Provide the (X, Y) coordinate of the cell's center where the given text is located.  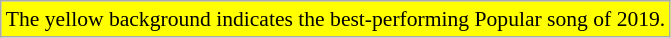
The yellow background indicates the best-performing Popular song of 2019. (336, 19)
